Capture the cell that displays the provided text and extract its [X, Y] central coordinate. 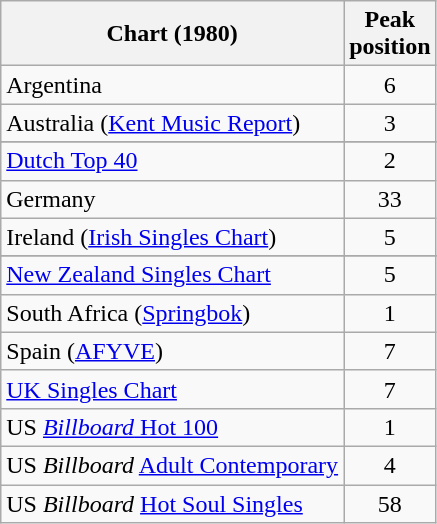
Australia (Kent Music Report) [172, 123]
6 [390, 85]
33 [390, 199]
Peakposition [390, 34]
Dutch Top 40 [172, 161]
New Zealand Singles Chart [172, 275]
Argentina [172, 85]
2 [390, 161]
US Billboard Adult Contemporary [172, 465]
US Billboard Hot 100 [172, 427]
US Billboard Hot Soul Singles [172, 503]
58 [390, 503]
Spain (AFYVE) [172, 351]
Ireland (Irish Singles Chart) [172, 237]
UK Singles Chart [172, 389]
Germany [172, 199]
Chart (1980) [172, 34]
4 [390, 465]
South Africa (Springbok) [172, 313]
3 [390, 123]
